Output the [X, Y] coordinate of the center of the cell containing the given text.  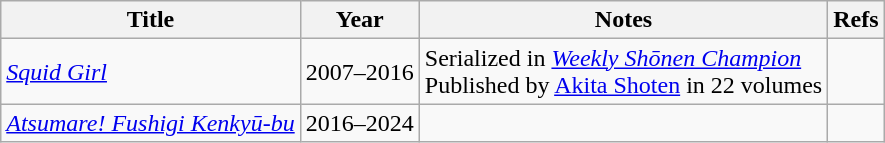
2007–2016 [360, 72]
Notes [623, 20]
Atsumare! Fushigi Kenkyū-bu [150, 123]
Refs [856, 20]
Title [150, 20]
Squid Girl [150, 72]
Serialized in Weekly Shōnen ChampionPublished by Akita Shoten in 22 volumes [623, 72]
Year [360, 20]
2016–2024 [360, 123]
